Search for the cell housing the specified text and yield its [x, y] center coordinate. 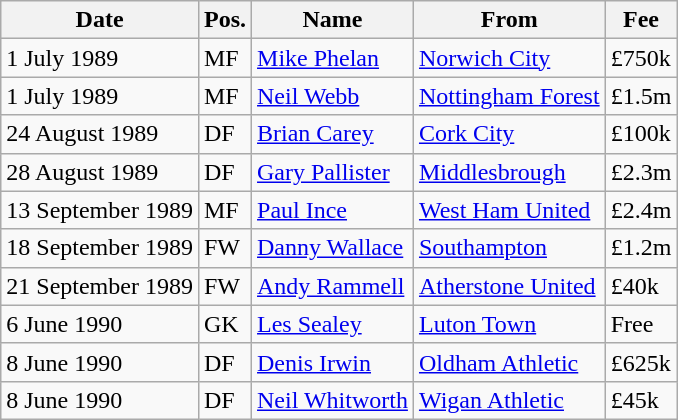
£625k [641, 362]
£2.4m [641, 210]
Luton Town [509, 324]
24 August 1989 [100, 134]
Pos. [224, 20]
Middlesbrough [509, 172]
£40k [641, 286]
18 September 1989 [100, 248]
Southampton [509, 248]
£1.5m [641, 96]
Date [100, 20]
£750k [641, 58]
Nottingham Forest [509, 96]
13 September 1989 [100, 210]
Danny Wallace [333, 248]
Fee [641, 20]
GK [224, 324]
Wigan Athletic [509, 400]
£100k [641, 134]
Norwich City [509, 58]
Neil Whitworth [333, 400]
£2.3m [641, 172]
6 June 1990 [100, 324]
Denis Irwin [333, 362]
Name [333, 20]
28 August 1989 [100, 172]
Atherstone United [509, 286]
Gary Pallister [333, 172]
From [509, 20]
Andy Rammell [333, 286]
Mike Phelan [333, 58]
Paul Ince [333, 210]
West Ham United [509, 210]
£1.2m [641, 248]
£45k [641, 400]
Oldham Athletic [509, 362]
Neil Webb [333, 96]
Brian Carey [333, 134]
Les Sealey [333, 324]
Free [641, 324]
Cork City [509, 134]
21 September 1989 [100, 286]
